Provide the (x, y) coordinate of the cell's center where the given text is located.  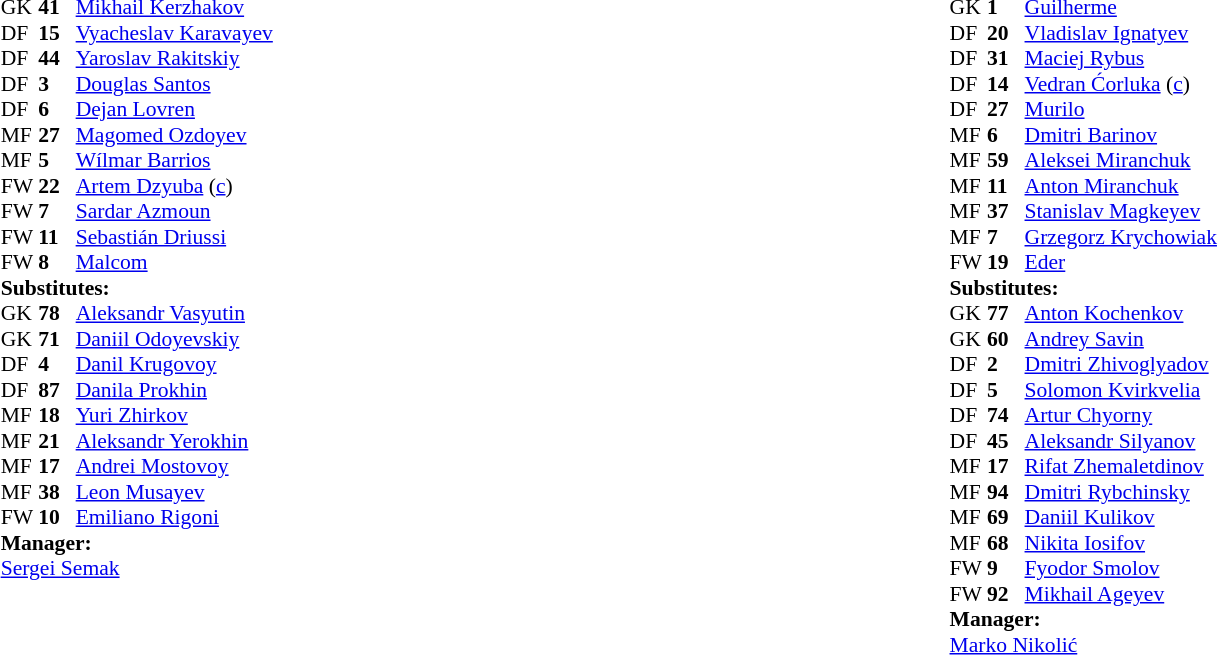
Malcom (174, 263)
Wílmar Barrios (174, 161)
Aleksandr Silyanov (1121, 441)
Maciej Rybus (1121, 59)
45 (1006, 441)
Aleksei Miranchuk (1121, 161)
19 (1006, 263)
Vedran Ćorluka (c) (1121, 84)
Danila Prokhin (174, 390)
Sergei Semak (137, 569)
Dmitri Rybchinsky (1121, 492)
Fyodor Smolov (1121, 569)
4 (57, 365)
2 (1006, 365)
3 (57, 84)
Vyacheslav Karavayev (174, 33)
Dmitri Barinov (1121, 135)
94 (1006, 492)
8 (57, 263)
Artur Chyorny (1121, 415)
74 (1006, 415)
Anton Miranchuk (1121, 186)
Mikhail Ageyev (1121, 594)
Leon Musayev (174, 492)
Artem Dzyuba (c) (174, 186)
18 (57, 415)
Aleksandr Yerokhin (174, 441)
Danil Krugovoy (174, 365)
38 (57, 492)
Sebastián Driussi (174, 237)
Yuri Zhirkov (174, 415)
71 (57, 339)
Sardar Azmoun (174, 211)
60 (1006, 339)
Eder (1121, 263)
Rifat Zhemaletdinov (1121, 467)
Murilo (1121, 109)
Yaroslav Rakitskiy (174, 59)
78 (57, 313)
77 (1006, 313)
59 (1006, 161)
87 (57, 390)
31 (1006, 59)
21 (57, 441)
15 (57, 33)
Douglas Santos (174, 84)
Daniil Kulikov (1121, 517)
20 (1006, 33)
Aleksandr Vasyutin (174, 313)
Anton Kochenkov (1121, 313)
68 (1006, 543)
Vladislav Ignatyev (1121, 33)
Grzegorz Krychowiak (1121, 237)
44 (57, 59)
Dmitri Zhivoglyadov (1121, 365)
Emiliano Rigoni (174, 517)
9 (1006, 569)
92 (1006, 594)
Daniil Odoyevskiy (174, 339)
14 (1006, 84)
Nikita Iosifov (1121, 543)
Stanislav Magkeyev (1121, 211)
69 (1006, 517)
37 (1006, 211)
Andrei Mostovoy (174, 467)
10 (57, 517)
Magomed Ozdoyev (174, 135)
Dejan Lovren (174, 109)
Andrey Savin (1121, 339)
22 (57, 186)
Solomon Kvirkvelia (1121, 390)
